Find where the given text appears and provide that cell's center as [x, y] coordinate. 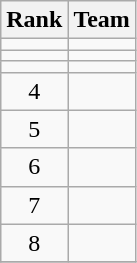
7 [34, 205]
6 [34, 167]
4 [34, 91]
5 [34, 129]
Team [102, 20]
Rank [34, 20]
8 [34, 243]
